From the cell containing the given text, extract its center point as [x, y] coordinate. 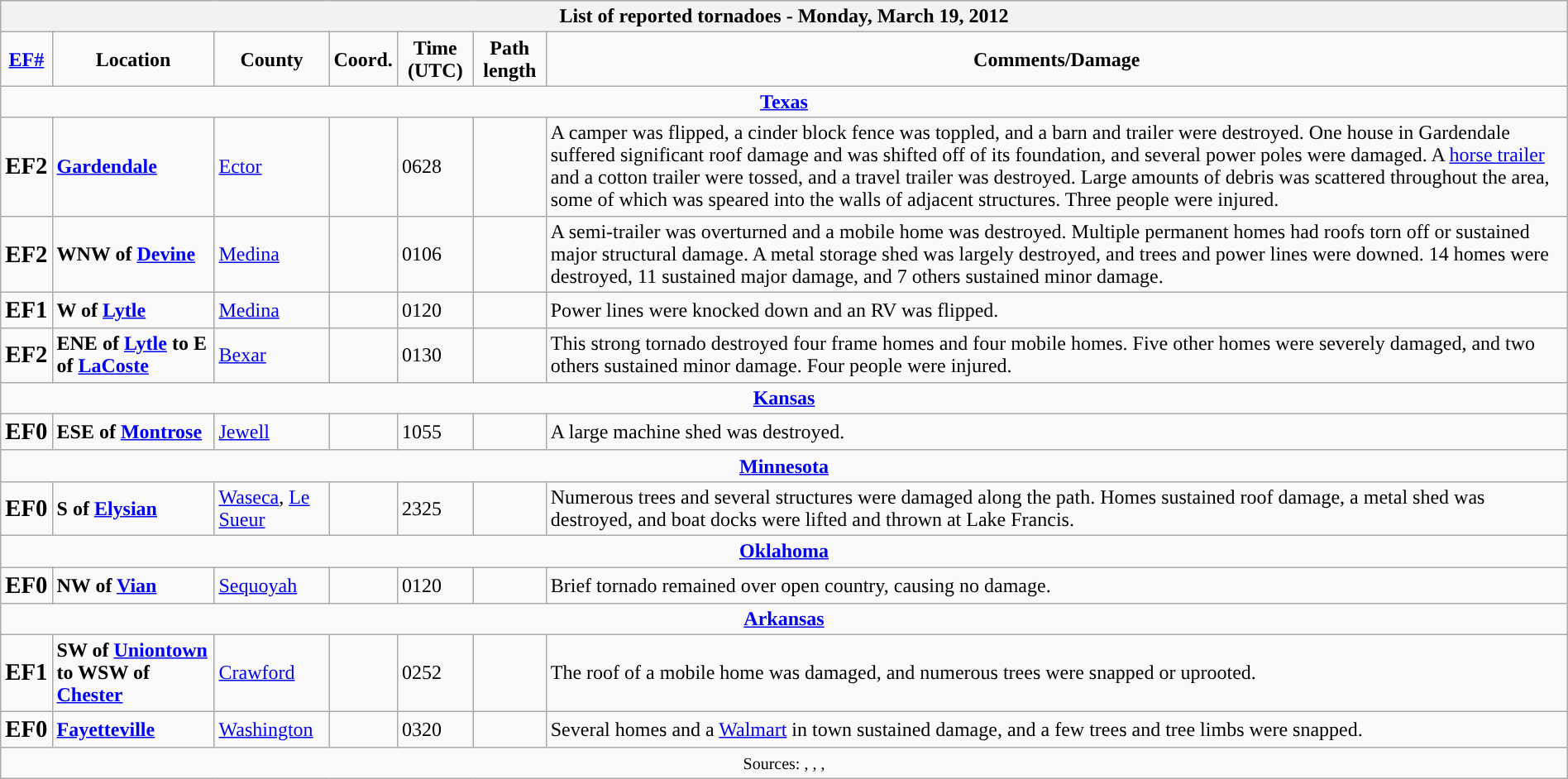
0320 [435, 729]
0628 [435, 167]
Washington [271, 729]
A large machine shed was destroyed. [1057, 432]
Gardendale [133, 167]
0130 [435, 356]
Texas [784, 102]
Minnesota [784, 466]
Power lines were knocked down and an RV was flipped. [1057, 310]
Several homes and a Walmart in town sustained damage, and a few trees and tree limbs were snapped. [1057, 729]
Path length [509, 60]
ESE of Montrose [133, 432]
S of Elysian [133, 508]
WNW of Devine [133, 254]
Kansas [784, 398]
Fayetteville [133, 729]
Time (UTC) [435, 60]
2325 [435, 508]
Arkansas [784, 619]
Brief tornado remained over open country, causing no damage. [1057, 585]
Bexar [271, 356]
0106 [435, 254]
The roof of a mobile home was damaged, and numerous trees were snapped or uprooted. [1057, 673]
Sequoyah [271, 585]
Coord. [363, 60]
W of Lytle [133, 310]
County [271, 60]
List of reported tornadoes - Monday, March 19, 2012 [784, 17]
Ector [271, 167]
Sources: , , , [784, 763]
EF# [26, 60]
Jewell [271, 432]
Waseca, Le Sueur [271, 508]
SW of Uniontown to WSW of Chester [133, 673]
0252 [435, 673]
Oklahoma [784, 551]
ENE of Lytle to E of LaCoste [133, 356]
NW of Vian [133, 585]
1055 [435, 432]
Location [133, 60]
Comments/Damage [1057, 60]
Crawford [271, 673]
